Pinpoint the cell where the given text exists, returning its (x, y) midpoint coordinate. 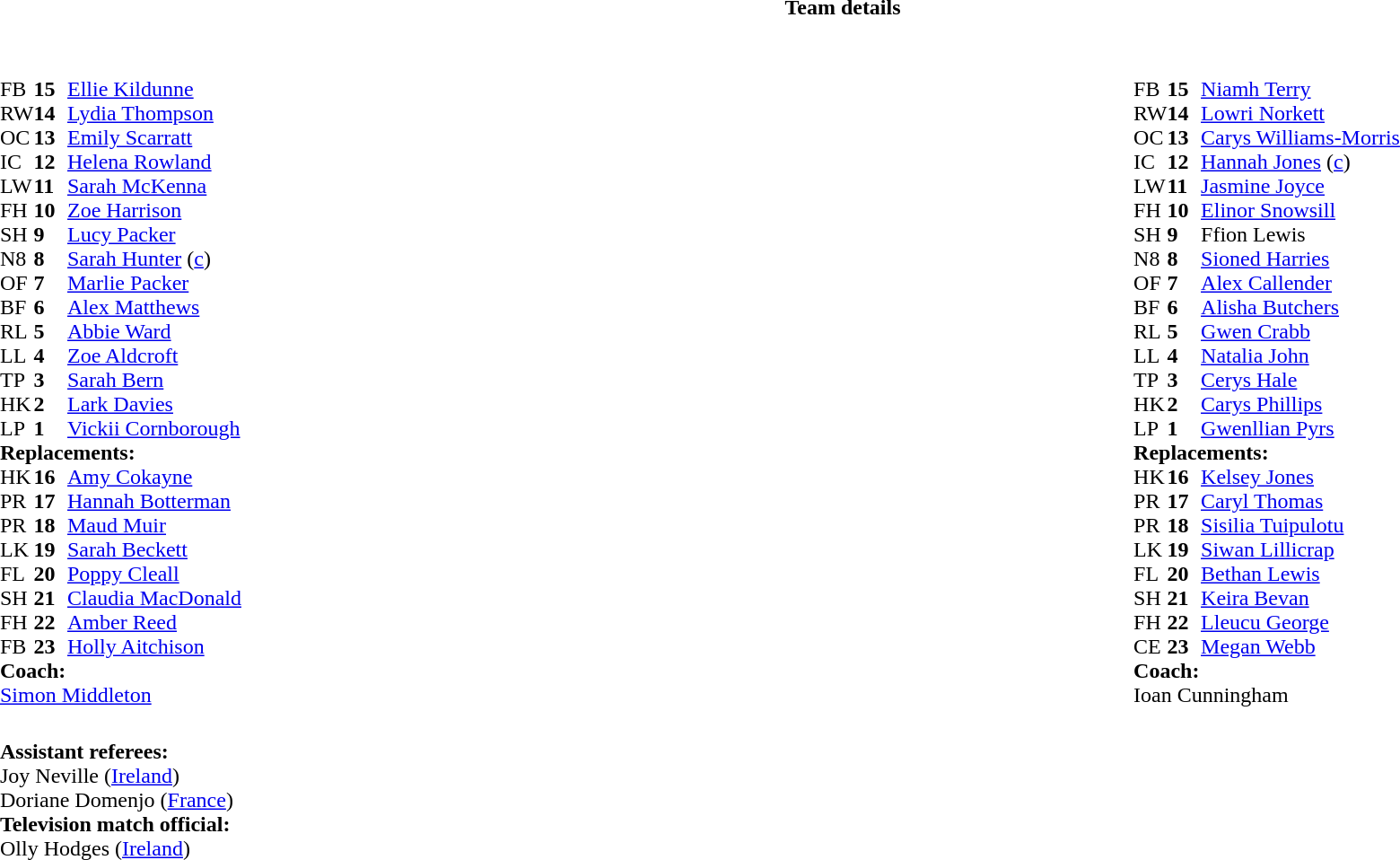
Amber Reed (154, 623)
Siwan Lillicrap (1300, 549)
Sisilia Tuipulotu (1300, 526)
Ffion Lewis (1300, 235)
Emily Scarratt (154, 138)
Lucy Packer (154, 235)
Carys Phillips (1300, 404)
Lark Davies (154, 404)
Alex Matthews (154, 307)
Hannah Botterman (154, 501)
Vickii Cornborough (154, 429)
Alisha Butchers (1300, 307)
Zoe Aldcroft (154, 355)
Carys Williams-Morris (1300, 138)
Hannah Jones (c) (1300, 162)
Bethan Lewis (1300, 575)
Sarah Beckett (154, 549)
Maud Muir (154, 526)
Gwen Crabb (1300, 332)
Lydia Thompson (154, 113)
Alex Callender (1300, 284)
Poppy Cleall (154, 575)
Elinor Snowsill (1300, 210)
Amy Cokayne (154, 478)
Natalia John (1300, 355)
Kelsey Jones (1300, 478)
CE (1151, 646)
Niamh Terry (1300, 90)
Lleucu George (1300, 623)
Gwenllian Pyrs (1300, 429)
Zoe Harrison (154, 210)
Ellie Kildunne (154, 90)
Cerys Hale (1300, 381)
Ioan Cunningham (1267, 695)
Simon Middleton (120, 695)
Sarah Bern (154, 381)
Sioned Harries (1300, 259)
Marlie Packer (154, 284)
Keira Bevan (1300, 598)
Sarah McKenna (154, 187)
Holly Aitchison (154, 646)
Abbie Ward (154, 332)
Claudia MacDonald (154, 598)
Sarah Hunter (c) (154, 259)
Jasmine Joyce (1300, 187)
Caryl Thomas (1300, 501)
Megan Webb (1300, 646)
Helena Rowland (154, 162)
Lowri Norkett (1300, 113)
